Detect which cell encompasses the target text, then output its [X, Y] center coordinate. 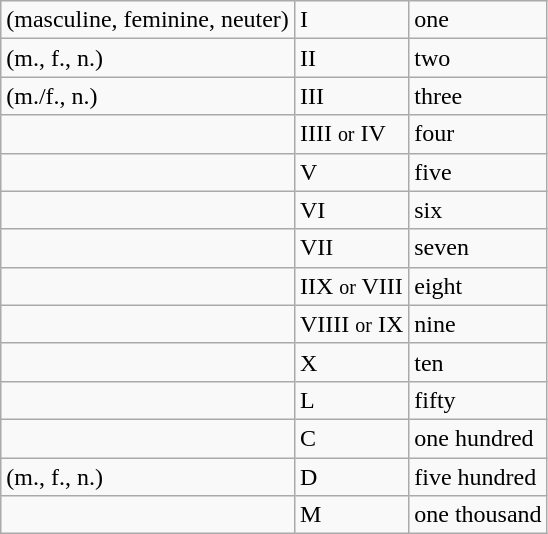
VIIII or IX [351, 324]
nine [478, 324]
IIII or IV [351, 134]
eight [478, 286]
seven [478, 248]
one [478, 20]
fifty [478, 400]
(masculine, feminine, neuter) [148, 20]
III [351, 96]
five hundred [478, 477]
two [478, 58]
ten [478, 362]
three [478, 96]
six [478, 210]
one thousand [478, 515]
V [351, 172]
(m./f., n.) [148, 96]
VI [351, 210]
II [351, 58]
four [478, 134]
five [478, 172]
one hundred [478, 438]
D [351, 477]
X [351, 362]
I [351, 20]
L [351, 400]
VII [351, 248]
M [351, 515]
C [351, 438]
IIX or VIII [351, 286]
